Find where the given text appears and provide that cell's center as [X, Y] coordinate. 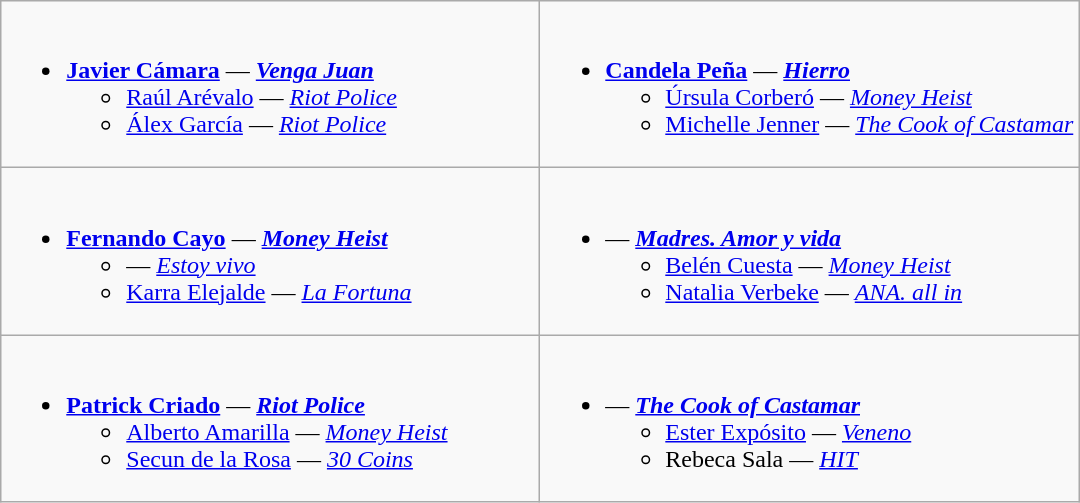
Patrick Criado — Riot PoliceAlberto Amarilla — Money HeistSecun de la Rosa — 30 Coins [270, 418]
— The Cook of CastamarEster Expósito — VenenoRebeca Sala — HIT [810, 418]
Fernando Cayo — Money Heist — Estoy vivoKarra Elejalde — La Fortuna [270, 252]
Candela Peña — HierroÚrsula Corberó — Money HeistMichelle Jenner — The Cook of Castamar [810, 84]
Javier Cámara — Venga JuanRaúl Arévalo — Riot PoliceÁlex García — Riot Police [270, 84]
— Madres. Amor y vidaBelén Cuesta — Money HeistNatalia Verbeke — ANA. all in [810, 252]
